Locate the cell with the specified text and output its [X, Y] center coordinate. 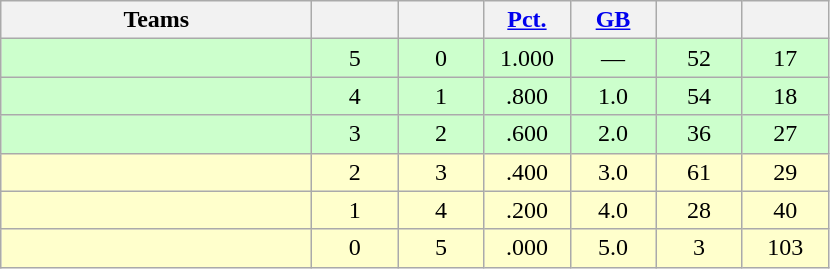
28 [699, 210]
.200 [527, 210]
27 [785, 134]
Teams [156, 20]
40 [785, 210]
Pct. [527, 20]
.400 [527, 172]
1.0 [613, 96]
103 [785, 248]
54 [699, 96]
61 [699, 172]
.600 [527, 134]
52 [699, 58]
GB [613, 20]
1.000 [527, 58]
17 [785, 58]
4.0 [613, 210]
3.0 [613, 172]
.000 [527, 248]
— [613, 58]
.800 [527, 96]
5.0 [613, 248]
2.0 [613, 134]
36 [699, 134]
18 [785, 96]
29 [785, 172]
